Determine the (x, y) coordinate at the center of the cell enclosing the given text.  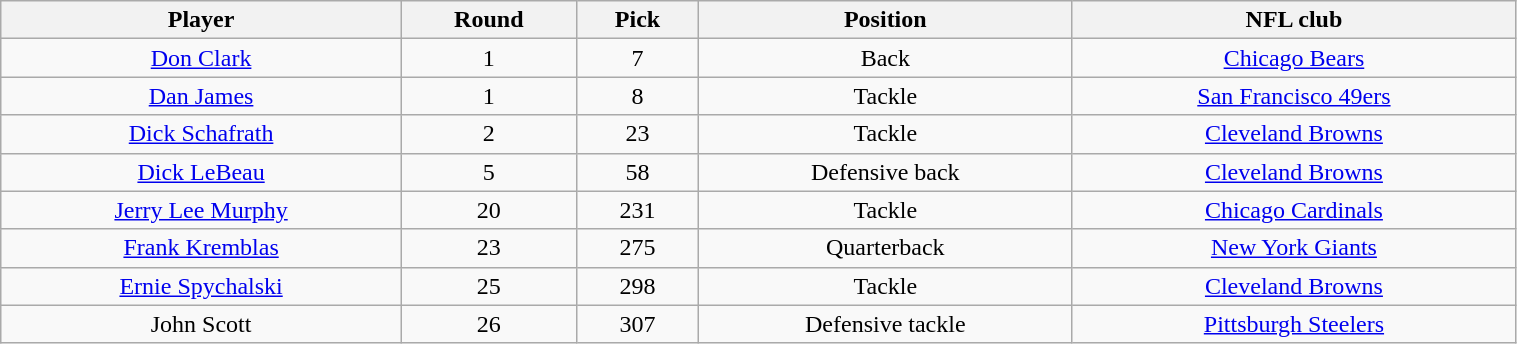
Defensive back (886, 172)
Round (488, 20)
Position (886, 20)
New York Giants (1294, 248)
7 (638, 58)
275 (638, 248)
Defensive tackle (886, 324)
307 (638, 324)
Chicago Bears (1294, 58)
231 (638, 210)
8 (638, 96)
Don Clark (202, 58)
Back (886, 58)
2 (488, 134)
5 (488, 172)
26 (488, 324)
Dan James (202, 96)
298 (638, 286)
58 (638, 172)
Ernie Spychalski (202, 286)
NFL club (1294, 20)
25 (488, 286)
Frank Kremblas (202, 248)
Chicago Cardinals (1294, 210)
John Scott (202, 324)
San Francisco 49ers (1294, 96)
Quarterback (886, 248)
20 (488, 210)
Dick LeBeau (202, 172)
Pick (638, 20)
Jerry Lee Murphy (202, 210)
Dick Schafrath (202, 134)
Player (202, 20)
Pittsburgh Steelers (1294, 324)
